Output the (X, Y) coordinate of the center of the cell containing the given text.  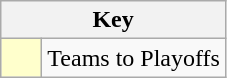
Teams to Playoffs (134, 58)
Key (114, 20)
